Determine the [x, y] coordinate at the center of the cell enclosing the given text.  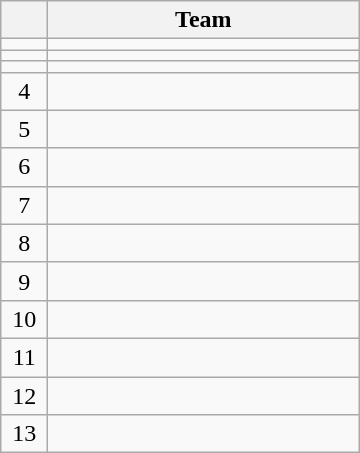
4 [24, 91]
11 [24, 357]
5 [24, 129]
10 [24, 319]
13 [24, 434]
9 [24, 281]
7 [24, 205]
6 [24, 167]
8 [24, 243]
12 [24, 395]
Team [204, 20]
